Search for the cell housing the specified text and yield its [X, Y] center coordinate. 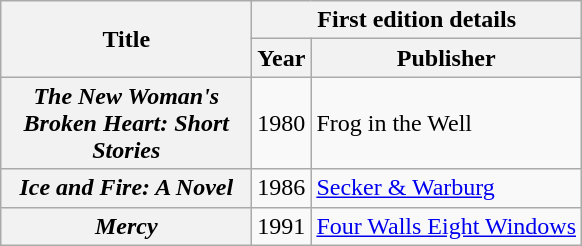
Title [126, 39]
The New Woman's Broken Heart: Short Stories [126, 123]
Ice and Fire: A Novel [126, 188]
Secker & Warburg [446, 188]
Four Walls Eight Windows [446, 226]
First edition details [417, 20]
Mercy [126, 226]
Frog in the Well [446, 123]
Year [282, 58]
1980 [282, 123]
1991 [282, 226]
1986 [282, 188]
Publisher [446, 58]
